Determine the [X, Y] coordinate at the center of the cell enclosing the given text.  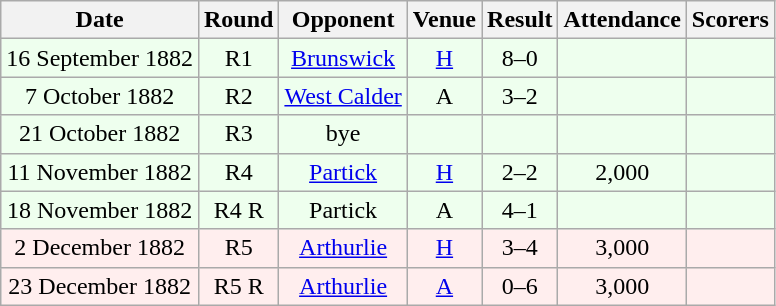
2–2 [520, 172]
11 November 1882 [100, 172]
Opponent [343, 20]
Venue [444, 20]
Date [100, 20]
4–1 [520, 210]
R5 R [238, 286]
0–6 [520, 286]
R3 [238, 134]
bye [343, 134]
Attendance [622, 20]
7 October 1882 [100, 96]
R4 [238, 172]
8–0 [520, 58]
23 December 1882 [100, 286]
West Calder [343, 96]
R4 R [238, 210]
3–2 [520, 96]
Brunswick [343, 58]
3–4 [520, 248]
2,000 [622, 172]
Result [520, 20]
16 September 1882 [100, 58]
2 December 1882 [100, 248]
R5 [238, 248]
18 November 1882 [100, 210]
Round [238, 20]
R2 [238, 96]
Scorers [730, 20]
R1 [238, 58]
21 October 1882 [100, 134]
